For the text-containing cell, return its midpoint in (x, y) coordinate format. 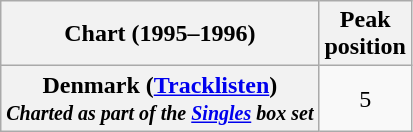
5 (365, 98)
Denmark (Tracklisten)Charted as part of the Singles box set (160, 98)
Peakposition (365, 34)
Chart (1995–1996) (160, 34)
